Pinpoint the cell where the given text exists, returning its [x, y] midpoint coordinate. 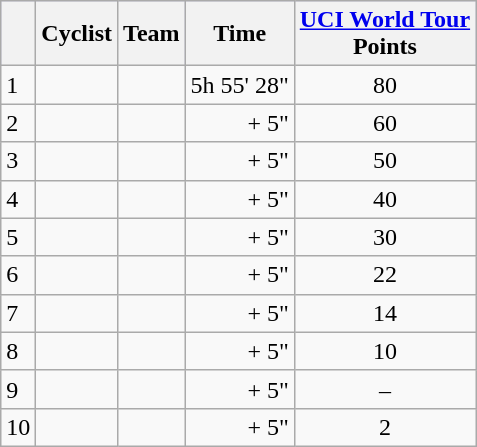
5 [18, 237]
80 [384, 85]
1 [18, 85]
3 [18, 161]
Cyclist [77, 34]
Team [152, 34]
Time [240, 34]
9 [18, 389]
4 [18, 199]
14 [384, 313]
– [384, 389]
UCI World TourPoints [384, 34]
6 [18, 275]
8 [18, 351]
7 [18, 313]
5h 55' 28" [240, 85]
22 [384, 275]
30 [384, 237]
40 [384, 199]
50 [384, 161]
60 [384, 123]
